For the text-containing cell, return its midpoint in (x, y) coordinate format. 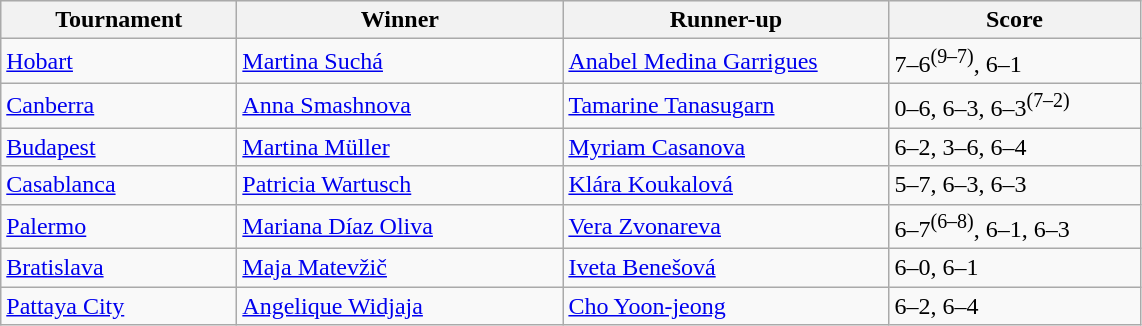
Anna Smashnova (400, 106)
Budapest (119, 147)
Mariana Díaz Oliva (400, 226)
Iveta Benešová (726, 268)
6–7(6–8), 6–1, 6–3 (1014, 226)
Myriam Casanova (726, 147)
Vera Zvonareva (726, 226)
6–2, 6–4 (1014, 306)
6–0, 6–1 (1014, 268)
Canberra (119, 106)
Tamarine Tanasugarn (726, 106)
6–2, 3–6, 6–4 (1014, 147)
Angelique Widjaja (400, 306)
Pattaya City (119, 306)
5–7, 6–3, 6–3 (1014, 185)
Winner (400, 20)
Anabel Medina Garrigues (726, 62)
Martina Müller (400, 147)
Runner-up (726, 20)
Cho Yoon-jeong (726, 306)
Patricia Wartusch (400, 185)
Bratislava (119, 268)
Score (1014, 20)
7–6(9–7), 6–1 (1014, 62)
Tournament (119, 20)
Hobart (119, 62)
Klára Koukalová (726, 185)
Maja Matevžič (400, 268)
Martina Suchá (400, 62)
Casablanca (119, 185)
0–6, 6–3, 6–3(7–2) (1014, 106)
Palermo (119, 226)
